Return [X, Y] of the center of cell containing provided text 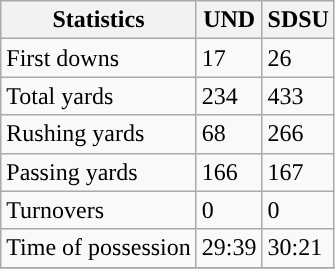
433 [298, 96]
266 [298, 134]
26 [298, 58]
First downs [99, 58]
167 [298, 172]
Statistics [99, 20]
Passing yards [99, 172]
Turnovers [99, 210]
30:21 [298, 248]
17 [229, 58]
Total yards [99, 96]
Time of possession [99, 248]
Rushing yards [99, 134]
68 [229, 134]
UND [229, 20]
166 [229, 172]
29:39 [229, 248]
234 [229, 96]
SDSU [298, 20]
